Locate the cell with the specified text and output its [x, y] center coordinate. 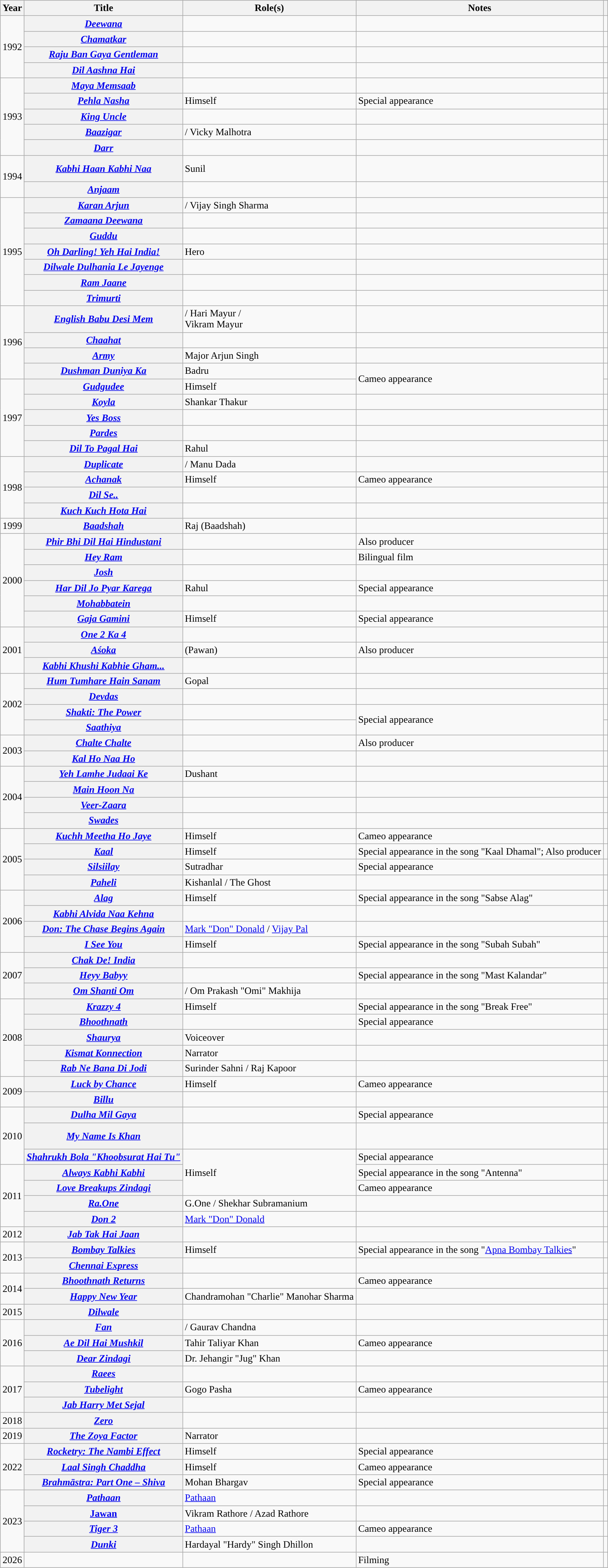
Don 2 [103, 1219]
Ra.One [103, 1203]
Yes Boss [103, 417]
Shaurya [103, 1037]
Kismat Konnection [103, 1053]
/ Vijay Singh Sharma [269, 205]
Filming [480, 1560]
(Pawan) [269, 650]
English Babu Desi Mem [103, 319]
Achanak [103, 480]
Pardes [103, 433]
Aśoka [103, 650]
2000 [12, 580]
Mohan Bhargav [269, 1482]
Yeh Lamhe Judaai Ke [103, 774]
Veer-Zaara [103, 805]
Raju Ban Gaya Gentleman [103, 55]
Har Dil Jo Pyar Karega [103, 588]
Raees [103, 1374]
2022 [12, 1467]
Zamaana Deewana [103, 221]
Raj (Baadshah) [269, 526]
1996 [12, 342]
2016 [12, 1343]
Anjaam [103, 189]
Notes [480, 8]
Badru [269, 371]
Baazigar [103, 132]
Luck by Chance [103, 1084]
Bilingual film [480, 557]
Kaal [103, 851]
Pehla Nasha [103, 101]
Duplicate [103, 464]
Baadshah [103, 526]
Mark "Don" Donald / Vijay Pal [269, 929]
Special appearance in the song "Sabse Alag" [480, 898]
Chalte Chalte [103, 743]
Voiceover [269, 1037]
Dr. Jehangir "Jug" Khan [269, 1358]
Koyla [103, 402]
Special appearance in the song "Kaal Dhamal"; Also producer [480, 851]
Shankar Thakur [269, 402]
Gogo Pasha [269, 1389]
G.One / Shekhar Subramanium [269, 1203]
Hero [269, 252]
Gaja Gamini [103, 619]
Chamatkar [103, 39]
2001 [12, 650]
My Name Is Khan [103, 1136]
2026 [12, 1560]
2009 [12, 1092]
Mark "Don" Donald [269, 1219]
Silsiilay [103, 867]
Gopal [269, 681]
2004 [12, 797]
Ae Dil Hai Mushkil [103, 1343]
2017 [12, 1389]
2010 [12, 1136]
Chennai Express [103, 1265]
2002 [12, 704]
2014 [12, 1289]
1997 [12, 417]
1993 [12, 116]
Chaahat [103, 340]
2006 [12, 921]
Rocketry: The Nambi Effect [103, 1451]
Dil Aashna Hai [103, 70]
Kuchh Meetha Ho Jaye [103, 836]
Shahrukh Bola "Khoobsurat Hai Tu" [103, 1157]
Krazzy 4 [103, 1007]
Om Shanti Om [103, 991]
Bombay Talkies [103, 1250]
Fan [103, 1327]
Saathiya [103, 728]
Deewana [103, 24]
Oh Darling! Yeh Hai India! [103, 252]
Zero [103, 1420]
Brahmāstra: Part One – Shiva [103, 1482]
/ Gaurav Chandna [269, 1327]
2019 [12, 1436]
2005 [12, 859]
Army [103, 355]
Dilwale Dulhania Le Jayenge [103, 267]
One 2 Ka 4 [103, 634]
2013 [12, 1258]
I See You [103, 944]
/ Vicky Malhotra [269, 132]
Tubelight [103, 1389]
Rab Ne Bana Di Jodi [103, 1068]
2003 [12, 751]
Surinder Sahni / Raj Kapoor [269, 1068]
Hardayal "Hardy" Singh Dhillon [269, 1544]
1995 [12, 251]
Bhoothnath Returns [103, 1281]
2012 [12, 1235]
Maya Memsaab [103, 86]
Guddu [103, 236]
Dunki [103, 1544]
/ Manu Dada [269, 464]
2008 [12, 1037]
Phir Bhi Dil Hai Hindustani [103, 542]
Dil Se.. [103, 495]
Paheli [103, 882]
Dilwale [103, 1312]
2007 [12, 975]
2018 [12, 1420]
Jab Tak Hai Jaan [103, 1235]
Always Kabhi Kabhi [103, 1172]
Trimurti [103, 298]
Kabhi Alvida Naa Kehna [103, 913]
Tiger 3 [103, 1529]
The Zoya Factor [103, 1436]
Gudgudee [103, 386]
Year [12, 8]
Special appearance in the song "Antenna" [480, 1172]
Swades [103, 820]
Role(s) [269, 8]
Special appearance in the song "Break Free" [480, 1007]
Special appearance in the song "Apna Bombay Talkies" [480, 1250]
2011 [12, 1195]
Sunil [269, 169]
Dil To Pagal Hai [103, 448]
Devdas [103, 696]
Kal Ho Naa Ho [103, 759]
Darr [103, 147]
Main Hoon Na [103, 789]
1992 [12, 47]
Love Breakups Zindagi [103, 1188]
Vikram Rathore / Azad Rathore [269, 1513]
Sutradhar [269, 867]
Mohabbatein [103, 603]
Major Arjun Singh [269, 355]
Special appearance in the song "Mast Kalandar" [480, 976]
Title [103, 8]
Happy New Year [103, 1296]
Dulha Mil Gaya [103, 1115]
Karan Arjun [103, 205]
1994 [12, 176]
Jab Harry Met Sejal [103, 1405]
Special appearance in the song "Subah Subah" [480, 944]
/ Om Prakash "Omi" Makhija [269, 991]
Hey Ram [103, 557]
1998 [12, 487]
1999 [12, 526]
Shakti: The Power [103, 712]
Jawan [103, 1513]
Dushman Duniya Ka [103, 371]
2015 [12, 1312]
Chandramohan "Charlie" Manohar Sharma [269, 1296]
Alag [103, 898]
Josh [103, 572]
Billu [103, 1099]
Chak De! India [103, 960]
Kuch Kuch Hota Hai [103, 511]
King Uncle [103, 116]
Kishanlal / The Ghost [269, 882]
Hum Tumhare Hain Sanam [103, 681]
Dushant [269, 774]
Bhoothnath [103, 1022]
2023 [12, 1521]
Laal Singh Chaddha [103, 1467]
Heyy Babyy [103, 976]
Ram Jaane [103, 283]
Dear Zindagi [103, 1358]
Kabhi Khushi Kabhie Gham... [103, 665]
Kabhi Haan Kabhi Naa [103, 169]
/ Hari Mayur / Vikram Mayur [269, 319]
Don: The Chase Begins Again [103, 929]
Tahir Taliyar Khan [269, 1343]
